For the text-containing cell, return its midpoint in [x, y] coordinate format. 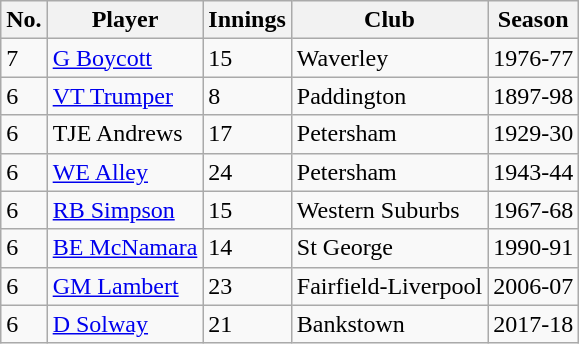
No. [24, 20]
Season [534, 20]
Paddington [389, 96]
1929-30 [534, 134]
1967-68 [534, 210]
G Boycott [125, 58]
1897-98 [534, 96]
Innings [247, 20]
St George [389, 248]
8 [247, 96]
RB Simpson [125, 210]
BE McNamara [125, 248]
Player [125, 20]
GM Lambert [125, 286]
Club [389, 20]
14 [247, 248]
1976-77 [534, 58]
2017-18 [534, 324]
21 [247, 324]
24 [247, 172]
17 [247, 134]
Western Suburbs [389, 210]
23 [247, 286]
WE Alley [125, 172]
Waverley [389, 58]
2006-07 [534, 286]
Bankstown [389, 324]
D Solway [125, 324]
1943-44 [534, 172]
TJE Andrews [125, 134]
7 [24, 58]
Fairfield-Liverpool [389, 286]
1990-91 [534, 248]
VT Trumper [125, 96]
